Detect which cell encompasses the target text, then output its (x, y) center coordinate. 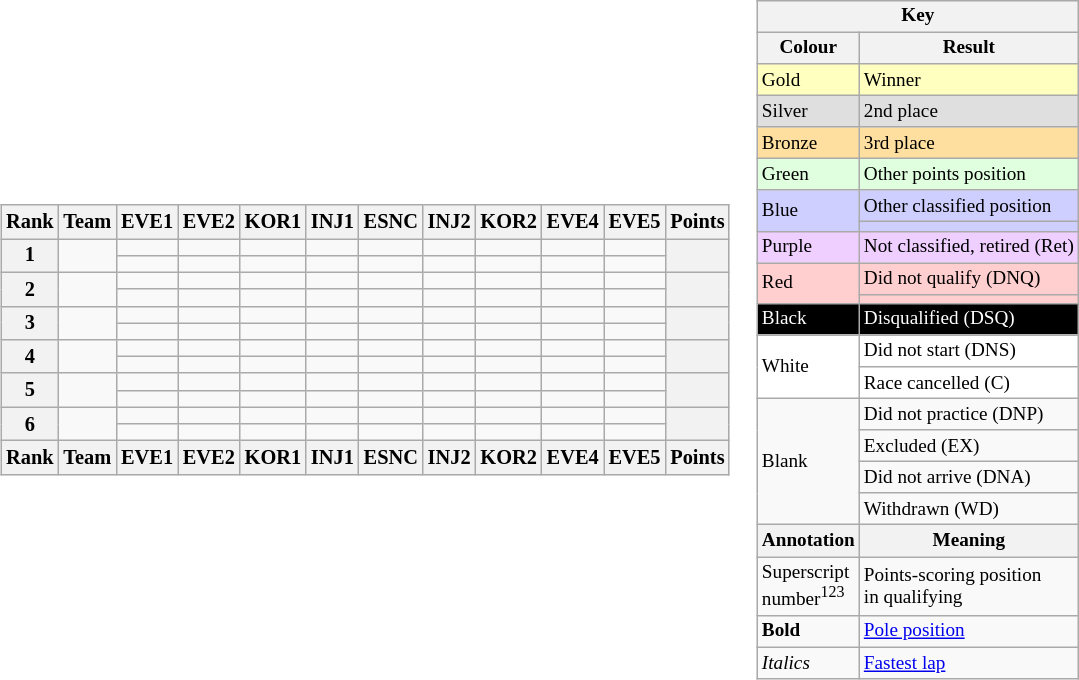
Winner (968, 80)
Silver (808, 111)
Did not qualify (DNQ) (968, 279)
Italics (808, 663)
Pole position (968, 632)
6 (30, 424)
Other classified position (968, 206)
Fastest lap (968, 663)
Black (808, 319)
Colour (808, 48)
Did not start (DNS) (968, 351)
2nd place (968, 111)
Key (918, 16)
Disqualified (DSQ) (968, 319)
Annotation (808, 541)
Blue (808, 210)
Superscriptnumber123 (808, 586)
Green (808, 175)
4 (30, 357)
Blank (808, 462)
3rd place (968, 143)
Other points position (968, 175)
Gold (808, 80)
Bold (808, 632)
Excluded (EX) (968, 446)
Purple (808, 247)
Race cancelled (C) (968, 383)
Withdrawn (WD) (968, 509)
3 (30, 323)
Points-scoring positionin qualifying (968, 586)
Not classified, retired (Ret) (968, 247)
White (808, 366)
Bronze (808, 143)
Result (968, 48)
Meaning (968, 541)
Red (808, 284)
5 (30, 390)
Did not arrive (DNA) (968, 478)
2 (30, 289)
Did not practice (DNP) (968, 414)
1 (30, 256)
